Provide the [x, y] coordinate of the cell's center where the given text is located.  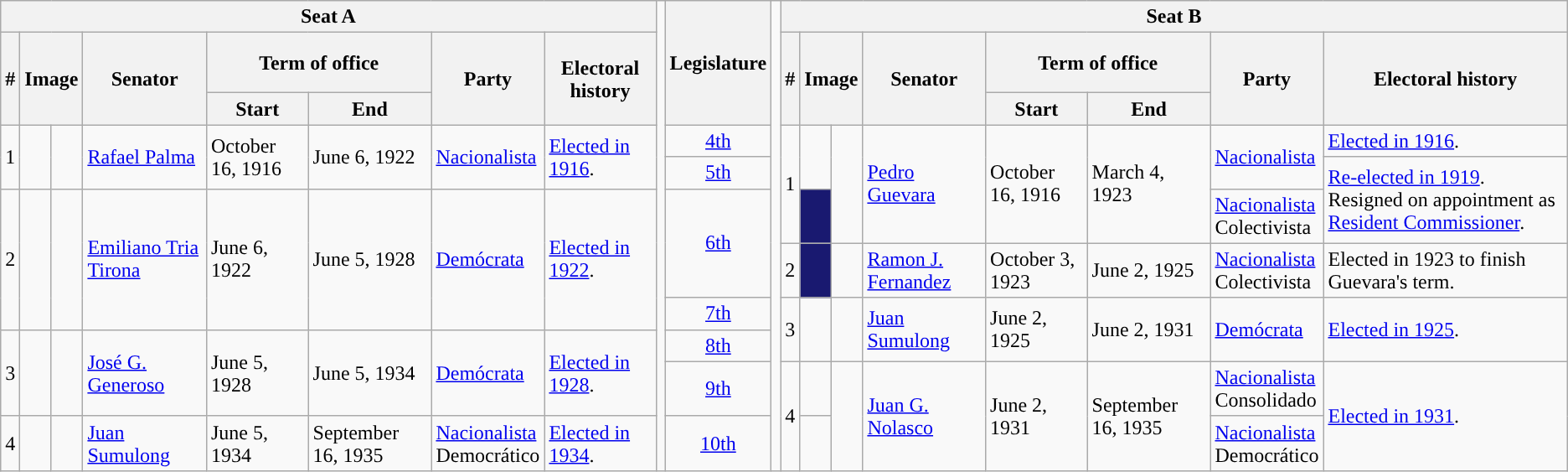
Seat A [328, 17]
10th [719, 443]
Elected in 1925. [1446, 329]
José G. Generoso [145, 372]
Elected in 1923 to finish Guevara's term. [1446, 270]
Juan G. Nolasco [925, 416]
NacionalistaConsolidado [1266, 389]
Elected in 1934. [600, 443]
Emiliano Tria Tirona [145, 259]
Seat B [1174, 17]
Re-elected in 1919.Resigned on appointment as Resident Commissioner. [1446, 200]
7th [719, 314]
9th [719, 389]
6th [719, 243]
Ramon J. Fernandez [925, 270]
Pedro Guevara [925, 184]
Rafael Palma [145, 157]
October 3, 1923 [1037, 270]
March 4, 1923 [1149, 184]
Legislature [719, 63]
Elected in 1928. [600, 372]
8th [719, 345]
Elected in 1931. [1446, 416]
4th [719, 141]
5th [719, 173]
Elected in 1922. [600, 259]
